From the cell containing the given text, extract its center point as (X, Y) coordinate. 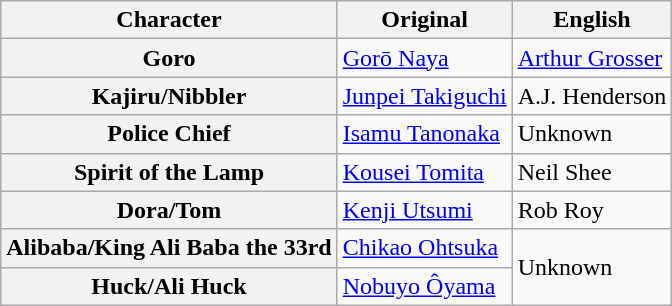
Chikao Ohtsuka (424, 248)
Isamu Tanonaka (424, 134)
Nobuyo Ôyama (424, 286)
Huck/Ali Huck (169, 286)
Goro (169, 58)
Character (169, 20)
Neil Shee (592, 172)
A.J. Henderson (592, 96)
English (592, 20)
Spirit of the Lamp (169, 172)
Junpei Takiguchi (424, 96)
Kajiru/Nibbler (169, 96)
Gorō Naya (424, 58)
Arthur Grosser (592, 58)
Rob Roy (592, 210)
Alibaba/King Ali Baba the 33rd (169, 248)
Dora/Tom (169, 210)
Police Chief (169, 134)
Original (424, 20)
Kenji Utsumi (424, 210)
Kousei Tomita (424, 172)
